Extract the [X, Y] coordinate from the center of the cell holding the provided text.  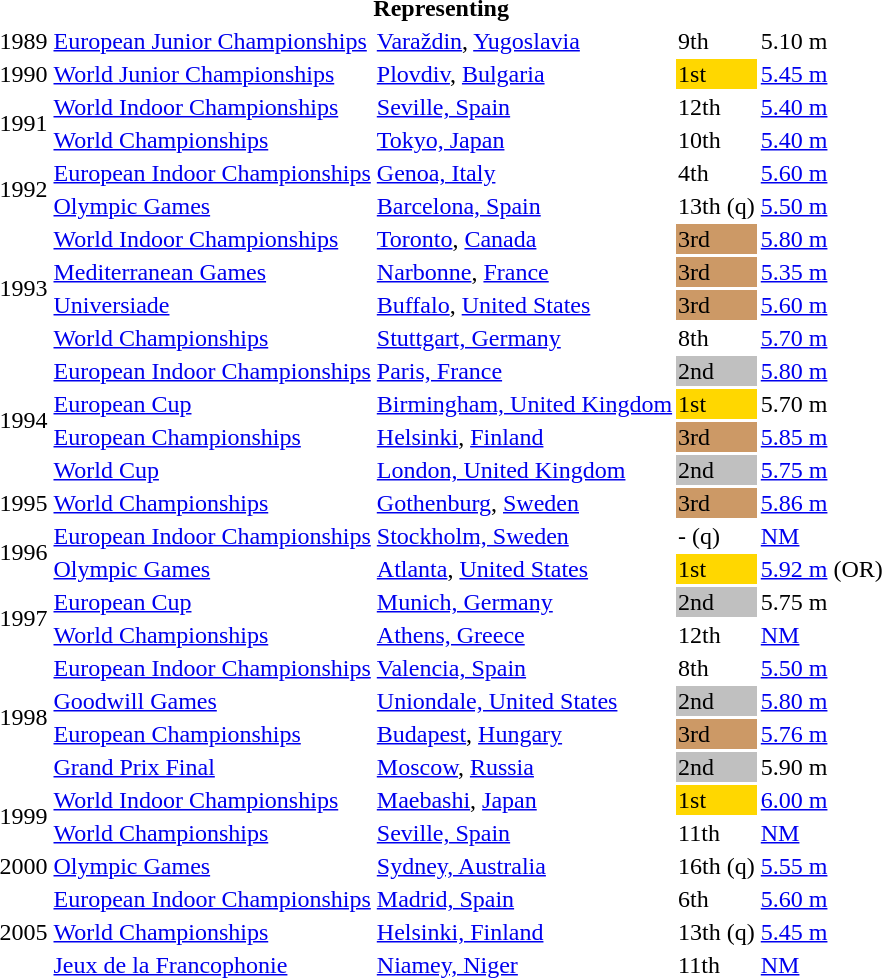
Madrid, Spain [524, 899]
Plovdiv, Bulgaria [524, 74]
Tokyo, Japan [524, 140]
London, United Kingdom [524, 470]
Athens, Greece [524, 635]
Stockholm, Sweden [524, 536]
Birmingham, United Kingdom [524, 404]
Munich, Germany [524, 602]
10th [717, 140]
6th [717, 899]
Varaždin, Yugoslavia [524, 41]
Barcelona, Spain [524, 206]
Buffalo, United States [524, 305]
Atlanta, United States [524, 569]
16th (q) [717, 866]
4th [717, 173]
Stuttgart, Germany [524, 338]
European Junior Championships [212, 41]
- (q) [717, 536]
Paris, France [524, 371]
Genoa, Italy [524, 173]
Valencia, Spain [524, 668]
Maebashi, Japan [524, 800]
Gothenburg, Sweden [524, 503]
Grand Prix Final [212, 767]
11th [717, 833]
Uniondale, United States [524, 701]
Budapest, Hungary [524, 734]
9th [717, 41]
Narbonne, France [524, 272]
Sydney, Australia [524, 866]
Goodwill Games [212, 701]
Mediterranean Games [212, 272]
World Junior Championships [212, 74]
Toronto, Canada [524, 239]
Universiade [212, 305]
World Cup [212, 470]
Moscow, Russia [524, 767]
